Find where the given text appears and provide that cell's center as [x, y] coordinate. 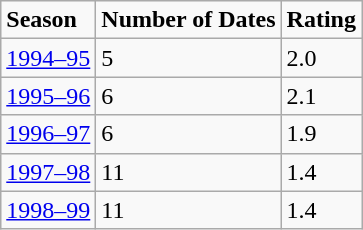
Number of Dates [188, 20]
1994–95 [48, 58]
2.1 [321, 96]
2.0 [321, 58]
1.9 [321, 134]
1997–98 [48, 172]
Rating [321, 20]
1995–96 [48, 96]
1996–97 [48, 134]
Season [48, 20]
5 [188, 58]
1998–99 [48, 210]
